Provide the [X, Y] coordinate of the cell's center where the given text is located.  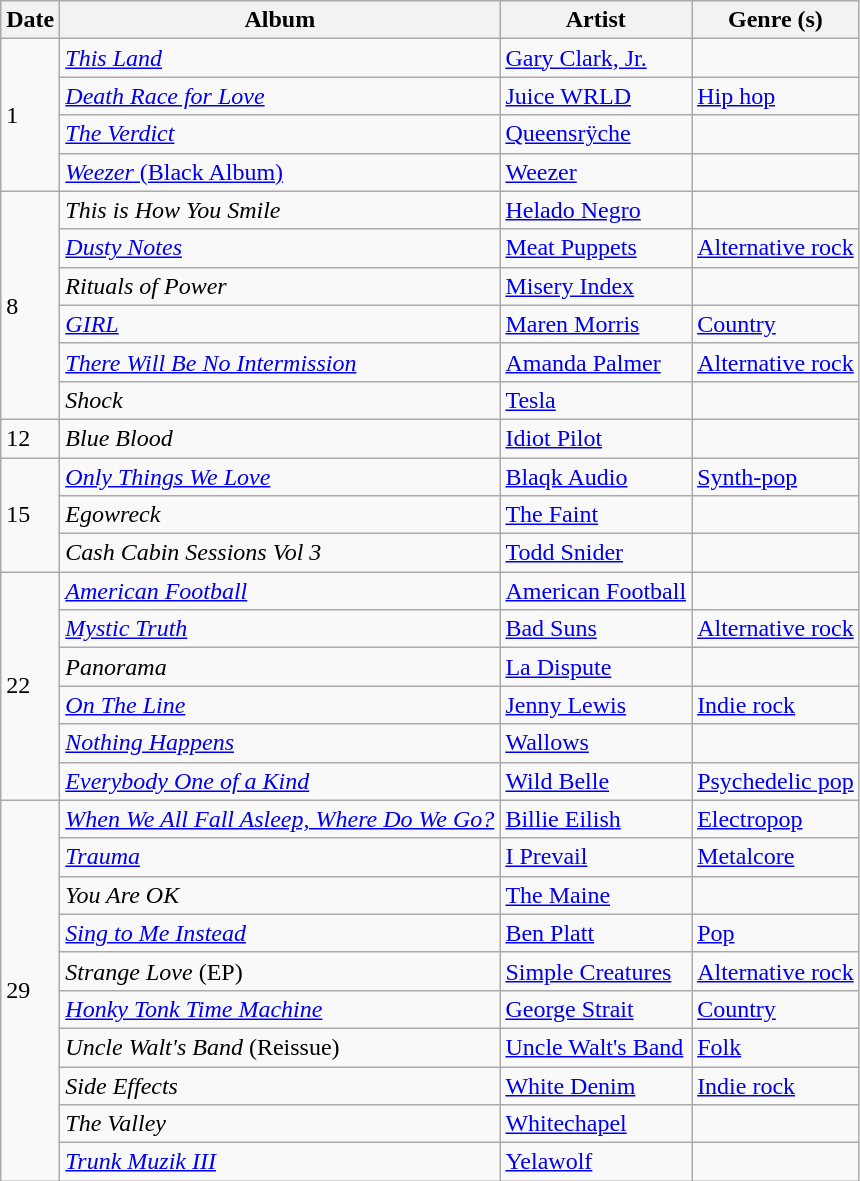
Side Effects [280, 1085]
The Valley [280, 1124]
Whitechapel [596, 1124]
15 [30, 515]
Artist [596, 20]
Uncle Walt's Band (Reissue) [280, 1047]
Egowreck [280, 515]
On The Line [280, 705]
Electropop [776, 819]
Nothing Happens [280, 743]
Cash Cabin Sessions Vol 3 [280, 553]
Simple Creatures [596, 971]
Yelawolf [596, 1162]
When We All Fall Asleep, Where Do We Go? [280, 819]
Helado Negro [596, 210]
Meat Puppets [596, 248]
Trunk Muzik III [280, 1162]
Gary Clark, Jr. [596, 58]
This Land [280, 58]
Weezer (Black Album) [280, 172]
Rituals of Power [280, 286]
Maren Morris [596, 324]
This is How You Smile [280, 210]
8 [30, 305]
Blue Blood [280, 438]
I Prevail [596, 857]
Everybody One of a Kind [280, 781]
Metalcore [776, 857]
Idiot Pilot [596, 438]
Mystic Truth [280, 629]
22 [30, 686]
You Are OK [280, 895]
Sing to Me Instead [280, 933]
George Strait [596, 1009]
Weezer [596, 172]
Amanda Palmer [596, 362]
Billie Eilish [596, 819]
12 [30, 438]
The Maine [596, 895]
Album [280, 20]
Juice WRLD [596, 96]
Tesla [596, 400]
Strange Love (EP) [280, 971]
The Verdict [280, 134]
Blaqk Audio [596, 477]
Panorama [280, 667]
Ben Platt [596, 933]
Todd Snider [596, 553]
Only Things We Love [280, 477]
Wallows [596, 743]
Wild Belle [596, 781]
Uncle Walt's Band [596, 1047]
Trauma [280, 857]
Hip hop [776, 96]
29 [30, 990]
Date [30, 20]
Psychedelic pop [776, 781]
Folk [776, 1047]
Jenny Lewis [596, 705]
White Denim [596, 1085]
Bad Suns [596, 629]
La Dispute [596, 667]
Shock [280, 400]
The Faint [596, 515]
Pop [776, 933]
Synth-pop [776, 477]
Queensrÿche [596, 134]
1 [30, 115]
There Will Be No Intermission [280, 362]
Dusty Notes [280, 248]
Honky Tonk Time Machine [280, 1009]
GIRL [280, 324]
Genre (s) [776, 20]
Misery Index [596, 286]
Death Race for Love [280, 96]
